From the cell containing the given text, extract its center point as (x, y) coordinate. 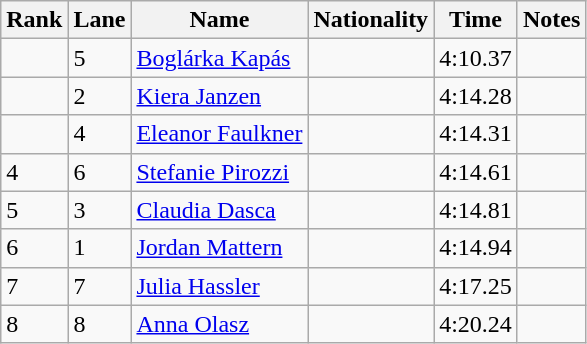
4:10.37 (476, 58)
Kiera Janzen (220, 96)
Notes (551, 20)
2 (100, 96)
1 (100, 248)
4:17.25 (476, 286)
Stefanie Pirozzi (220, 172)
Nationality (371, 20)
Boglárka Kapás (220, 58)
3 (100, 210)
Name (220, 20)
Lane (100, 20)
Anna Olasz (220, 324)
4:14.61 (476, 172)
Jordan Mattern (220, 248)
4:14.31 (476, 134)
4:14.94 (476, 248)
Time (476, 20)
Julia Hassler (220, 286)
4:14.81 (476, 210)
4:20.24 (476, 324)
Eleanor Faulkner (220, 134)
Rank (34, 20)
Claudia Dasca (220, 210)
4:14.28 (476, 96)
